Find where the given text appears and provide that cell's center as [X, Y] coordinate. 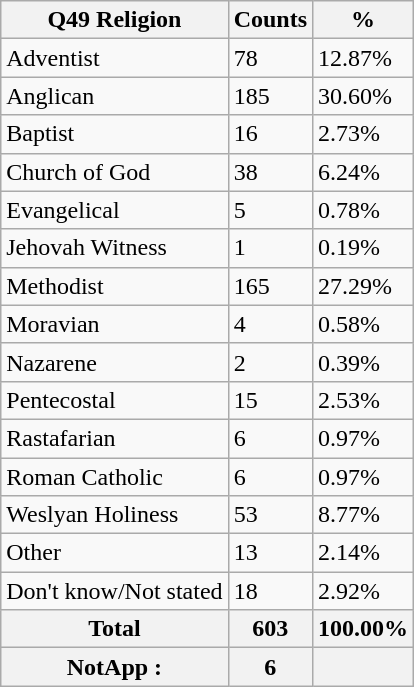
Nazarene [114, 362]
Other [114, 553]
8.77% [364, 515]
18 [270, 591]
Evangelical [114, 210]
% [364, 20]
Roman Catholic [114, 477]
100.00% [364, 629]
Q49 Religion [114, 20]
16 [270, 134]
30.60% [364, 96]
78 [270, 58]
Total [114, 629]
27.29% [364, 286]
53 [270, 515]
0.58% [364, 324]
Counts [270, 20]
12.87% [364, 58]
Adventist [114, 58]
NotApp : [114, 667]
2.73% [364, 134]
0.39% [364, 362]
0.78% [364, 210]
Don't know/Not stated [114, 591]
Weslyan Holiness [114, 515]
13 [270, 553]
603 [270, 629]
Moravian [114, 324]
185 [270, 96]
Rastafarian [114, 438]
Jehovah Witness [114, 248]
165 [270, 286]
6.24% [364, 172]
0.19% [364, 248]
Church of God [114, 172]
5 [270, 210]
Baptist [114, 134]
2 [270, 362]
4 [270, 324]
Methodist [114, 286]
Anglican [114, 96]
38 [270, 172]
2.53% [364, 400]
15 [270, 400]
Pentecostal [114, 400]
2.92% [364, 591]
2.14% [364, 553]
1 [270, 248]
